Detect which cell encompasses the target text, then output its [x, y] center coordinate. 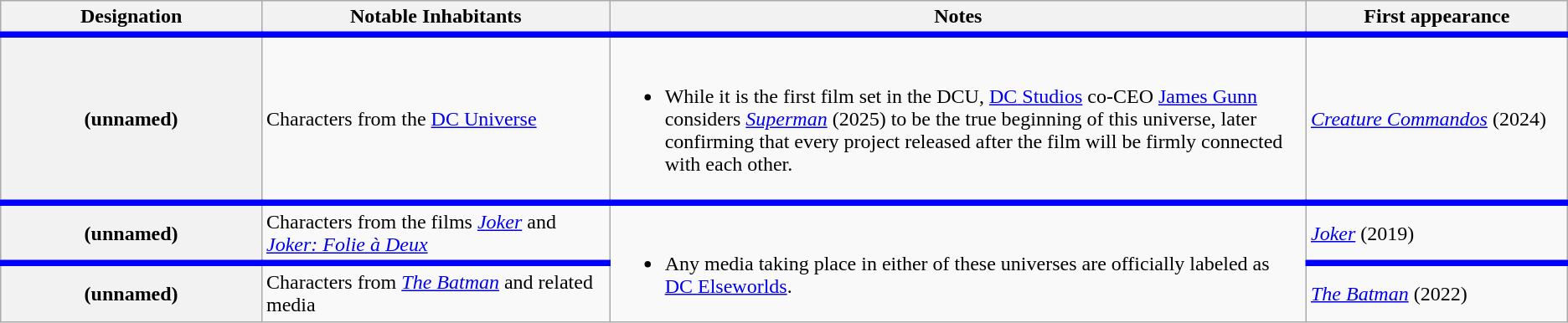
The Batman (2022) [1436, 293]
Characters from The Batman and related media [436, 293]
Creature Commandos (2024) [1436, 119]
Characters from the DC Universe [436, 119]
Notes [958, 18]
Notable Inhabitants [436, 18]
First appearance [1436, 18]
Any media taking place in either of these universes are officially labeled as DC Elseworlds. [958, 263]
Designation [132, 18]
Joker (2019) [1436, 233]
Characters from the films Joker and Joker: Folie à Deux [436, 233]
